Pinpoint the cell where the given text exists, returning its (x, y) midpoint coordinate. 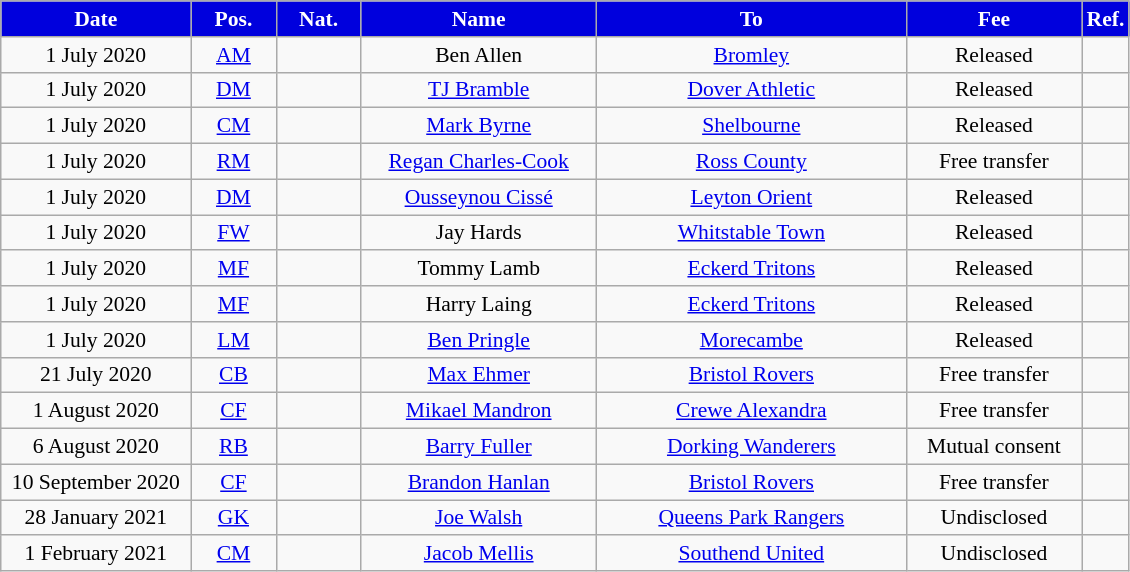
Mutual consent (994, 447)
Leyton Orient (751, 197)
RB (234, 447)
Queens Park Rangers (751, 518)
Shelbourne (751, 126)
Nat. (318, 19)
6 August 2020 (96, 447)
Jay Hards (478, 233)
RM (234, 162)
Morecambe (751, 340)
Tommy Lamb (478, 269)
Mikael Mandron (478, 411)
Harry Laing (478, 304)
Ousseynou Cissé (478, 197)
Date (96, 19)
Ross County (751, 162)
Bromley (751, 55)
Jacob Mellis (478, 554)
GK (234, 518)
Ref. (1106, 19)
Mark Byrne (478, 126)
Regan Charles-Cook (478, 162)
TJ Bramble (478, 90)
Brandon Hanlan (478, 482)
1 February 2021 (96, 554)
Crewe Alexandra (751, 411)
Southend United (751, 554)
Fee (994, 19)
LM (234, 340)
Barry Fuller (478, 447)
Pos. (234, 19)
CB (234, 375)
Name (478, 19)
Whitstable Town (751, 233)
Ben Pringle (478, 340)
10 September 2020 (96, 482)
1 August 2020 (96, 411)
Dover Athletic (751, 90)
AM (234, 55)
Dorking Wanderers (751, 447)
To (751, 19)
Max Ehmer (478, 375)
Ben Allen (478, 55)
Joe Walsh (478, 518)
28 January 2021 (96, 518)
21 July 2020 (96, 375)
FW (234, 233)
